Output the [x, y] coordinate of the center of the cell containing the given text.  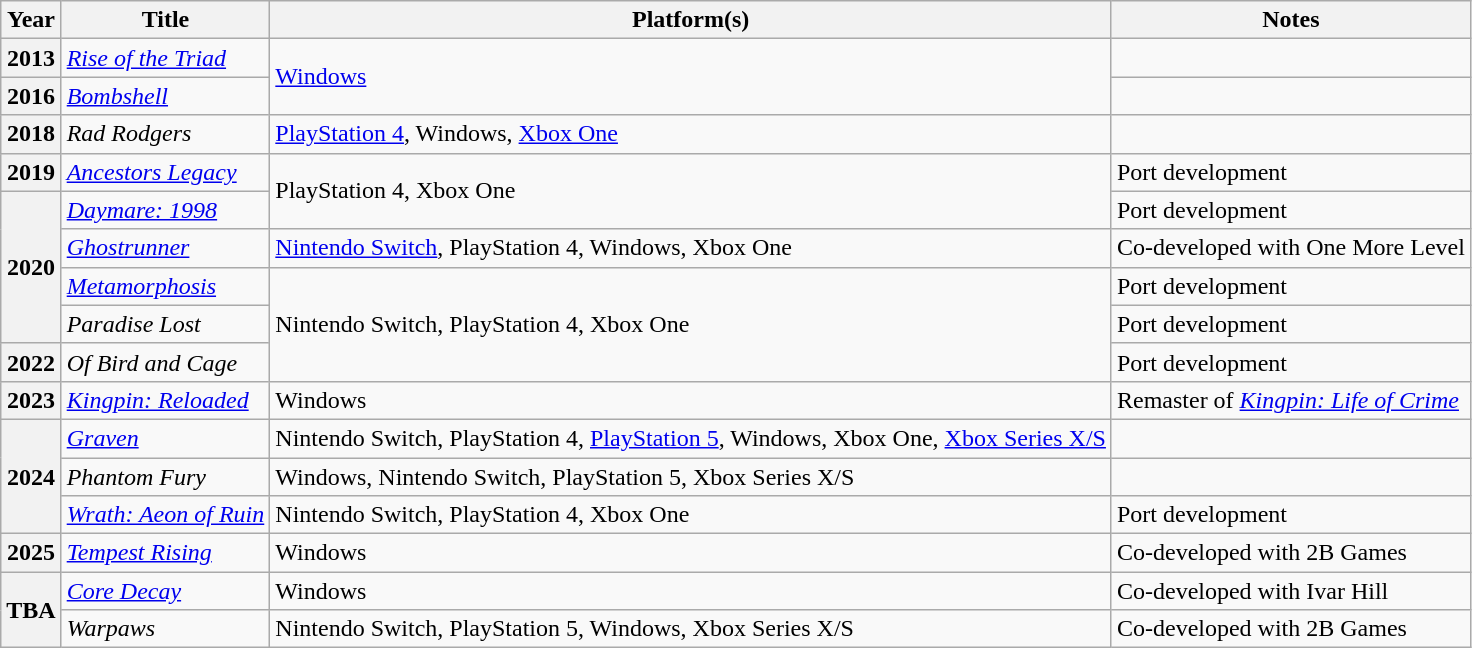
Co-developed with Ivar Hill [1290, 591]
Paradise Lost [166, 324]
PlayStation 4, Xbox One [691, 191]
2018 [31, 134]
Of Bird and Cage [166, 362]
Warpaws [166, 629]
Ghostrunner [166, 248]
Co-developed with One More Level [1290, 248]
Remaster of Kingpin: Life of Crime [1290, 400]
Ancestors Legacy [166, 172]
Graven [166, 438]
2020 [31, 267]
Bombshell [166, 96]
2016 [31, 96]
Year [31, 20]
Rise of the Triad [166, 58]
Phantom Fury [166, 477]
Core Decay [166, 591]
Wrath: Aeon of Ruin [166, 515]
Title [166, 20]
Kingpin: Reloaded [166, 400]
Metamorphosis [166, 286]
TBA [31, 610]
Notes [1290, 20]
Nintendo Switch, PlayStation 4, PlayStation 5, Windows, Xbox One, Xbox Series X/S [691, 438]
PlayStation 4, Windows, Xbox One [691, 134]
Daymare: 1998 [166, 210]
2023 [31, 400]
2024 [31, 476]
2025 [31, 553]
Nintendo Switch, PlayStation 4, Windows, Xbox One [691, 248]
Platform(s) [691, 20]
Nintendo Switch, PlayStation 5, Windows, Xbox Series X/S [691, 629]
Windows, Nintendo Switch, PlayStation 5, Xbox Series X/S [691, 477]
2022 [31, 362]
2019 [31, 172]
Tempest Rising [166, 553]
2013 [31, 58]
Rad Rodgers [166, 134]
